Capture the cell that displays the provided text and extract its [X, Y] central coordinate. 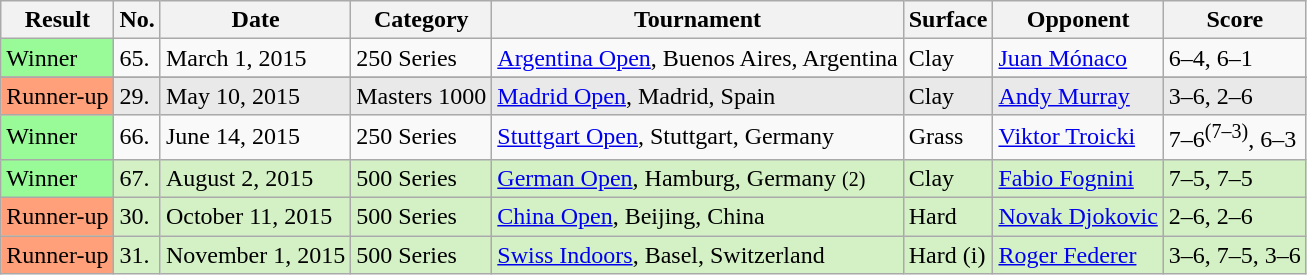
Tournament [698, 20]
7–6(7–3), 6–3 [1234, 138]
Novak Djokovic [1078, 217]
China Open, Beijing, China [698, 217]
3–6, 7–5, 3–6 [1234, 255]
Viktor Troicki [1078, 138]
30. [137, 217]
Opponent [1078, 20]
6–4, 6–1 [1234, 58]
67. [137, 178]
Masters 1000 [422, 96]
2–6, 2–6 [1234, 217]
Stuttgart Open, Stuttgart, Germany [698, 138]
November 1, 2015 [255, 255]
3–6, 2–6 [1234, 96]
October 11, 2015 [255, 217]
Roger Federer [1078, 255]
Surface [948, 20]
Hard [948, 217]
August 2, 2015 [255, 178]
May 10, 2015 [255, 96]
Madrid Open, Madrid, Spain [698, 96]
66. [137, 138]
Date [255, 20]
Juan Mónaco [1078, 58]
65. [137, 58]
Swiss Indoors, Basel, Switzerland [698, 255]
29. [137, 96]
June 14, 2015 [255, 138]
Grass [948, 138]
Fabio Fognini [1078, 178]
German Open, Hamburg, Germany (2) [698, 178]
Category [422, 20]
No. [137, 20]
Result [58, 20]
Score [1234, 20]
Andy Murray [1078, 96]
31. [137, 255]
7–5, 7–5 [1234, 178]
Argentina Open, Buenos Aires, Argentina [698, 58]
March 1, 2015 [255, 58]
Hard (i) [948, 255]
